Detect which cell encompasses the target text, then output its [X, Y] center coordinate. 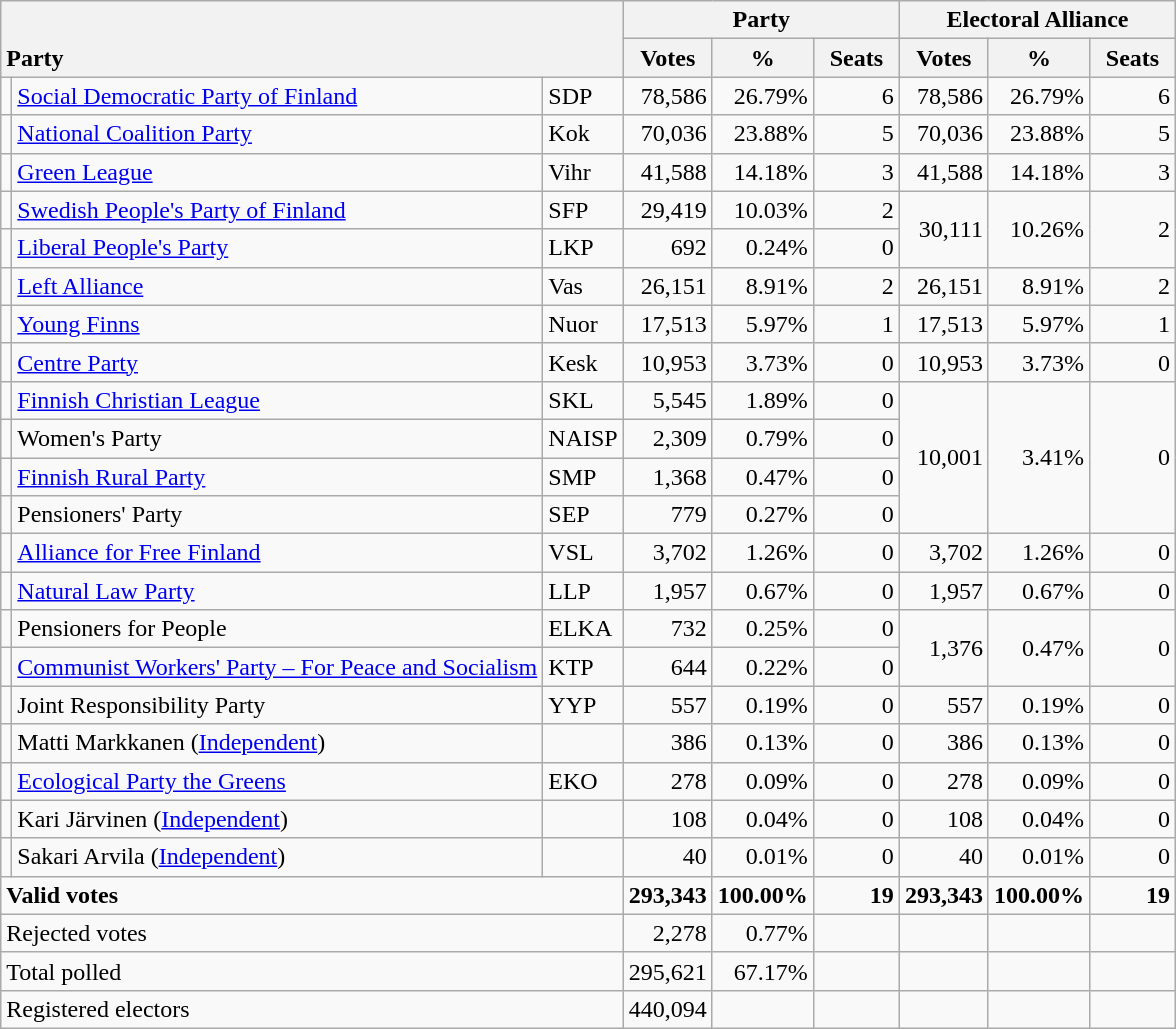
LKP [583, 248]
0.77% [762, 933]
Vihr [583, 172]
Total polled [312, 971]
Pensioners' Party [278, 515]
Pensioners for People [278, 629]
National Coalition Party [278, 134]
2,309 [668, 438]
10,001 [944, 457]
NAISP [583, 438]
Alliance for Free Finland [278, 553]
5,545 [668, 400]
0.27% [762, 515]
3.41% [1038, 457]
1,376 [944, 648]
692 [668, 248]
Nuor [583, 324]
ELKA [583, 629]
1.89% [762, 400]
SFP [583, 210]
1,368 [668, 477]
Valid votes [312, 895]
Kari Järvinen (Independent) [278, 819]
Swedish People's Party of Finland [278, 210]
732 [668, 629]
Kesk [583, 362]
10.26% [1038, 229]
Young Finns [278, 324]
Vas [583, 286]
Rejected votes [312, 933]
LLP [583, 591]
Finnish Rural Party [278, 477]
Ecological Party the Greens [278, 781]
SMP [583, 477]
644 [668, 667]
Women's Party [278, 438]
Left Alliance [278, 286]
Electoral Alliance [1037, 20]
Green League [278, 172]
440,094 [668, 1009]
67.17% [762, 971]
0.22% [762, 667]
EKO [583, 781]
Registered electors [312, 1009]
VSL [583, 553]
SDP [583, 96]
779 [668, 515]
Joint Responsibility Party [278, 705]
29,419 [668, 210]
Social Democratic Party of Finland [278, 96]
0.24% [762, 248]
Finnish Christian League [278, 400]
Centre Party [278, 362]
SEP [583, 515]
2,278 [668, 933]
0.25% [762, 629]
Sakari Arvila (Independent) [278, 857]
295,621 [668, 971]
Kok [583, 134]
0.79% [762, 438]
KTP [583, 667]
Natural Law Party [278, 591]
Matti Markkanen (Independent) [278, 743]
Liberal People's Party [278, 248]
30,111 [944, 229]
SKL [583, 400]
YYP [583, 705]
Communist Workers' Party – For Peace and Socialism [278, 667]
10.03% [762, 210]
